Search for the cell housing the specified text and yield its [x, y] center coordinate. 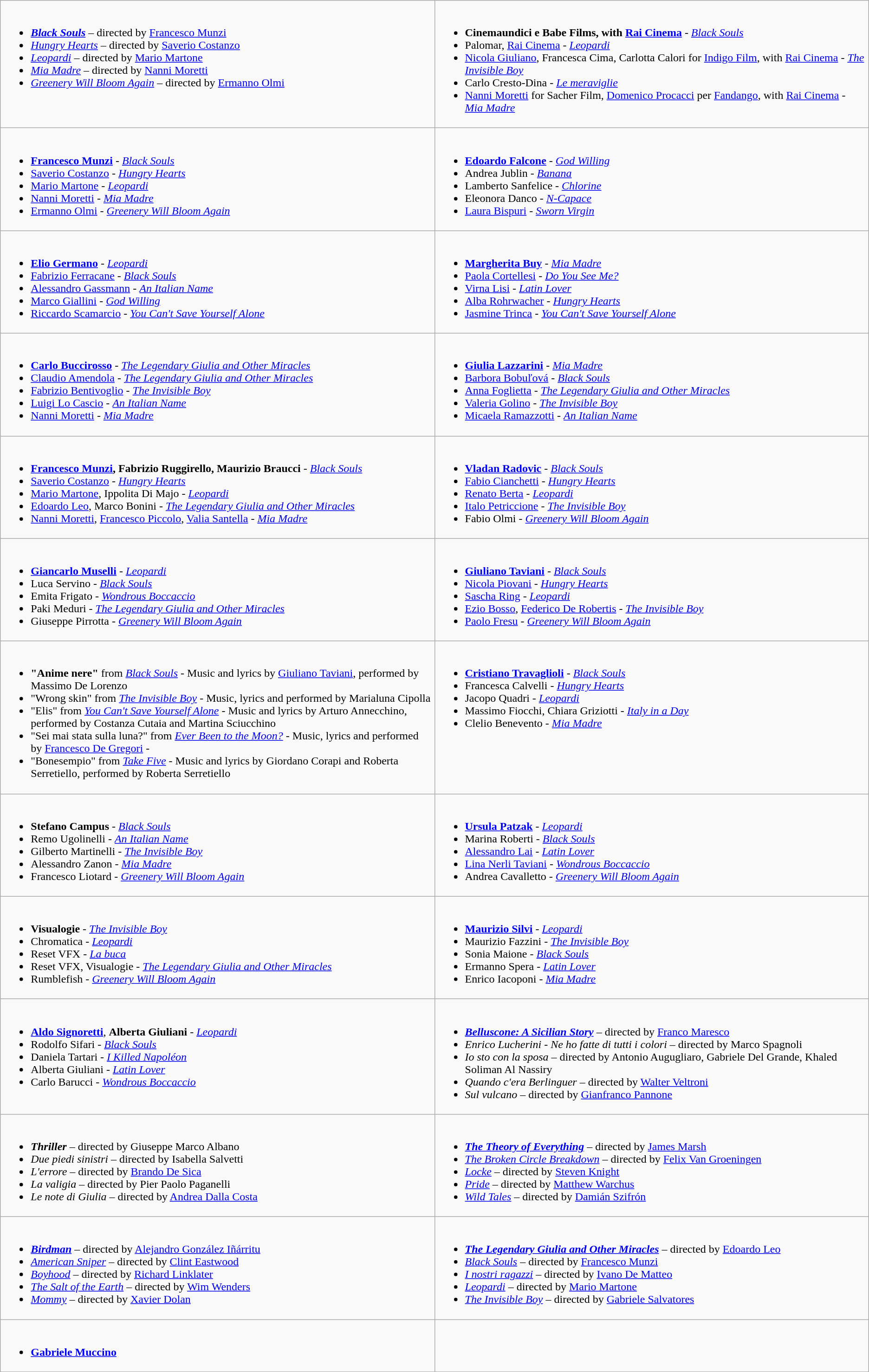
Maurizio Silvi - LeopardiMaurizio Fazzini - The Invisible BoySonia Maione - Black SoulsErmanno Spera - Latin LoverEnrico Iacoponi - Mia Madre [652, 948]
Edoardo Falcone - God WillingAndrea Jublin - BananaLamberto Sanfelice - ChlorineEleonora Danco - N-CapaceLaura Bispuri - Sworn Virgin [652, 179]
Gabriele Muccino [217, 1345]
